Pinpoint the cell where the given text exists, returning its [x, y] midpoint coordinate. 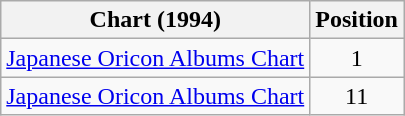
1 [357, 58]
Position [357, 20]
11 [357, 96]
Chart (1994) [156, 20]
